For the text-containing cell, return its midpoint in (X, Y) coordinate format. 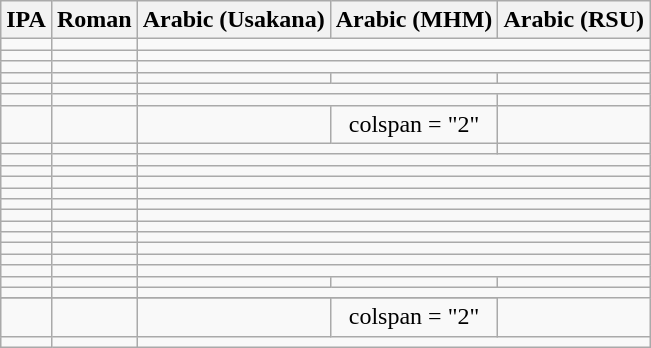
Roman (94, 20)
Arabic (MHM) (414, 20)
Arabic (Usakana) (234, 20)
Arabic (RSU) (574, 20)
IPA (26, 20)
